Determine the [X, Y] coordinate at the center of the cell enclosing the given text.  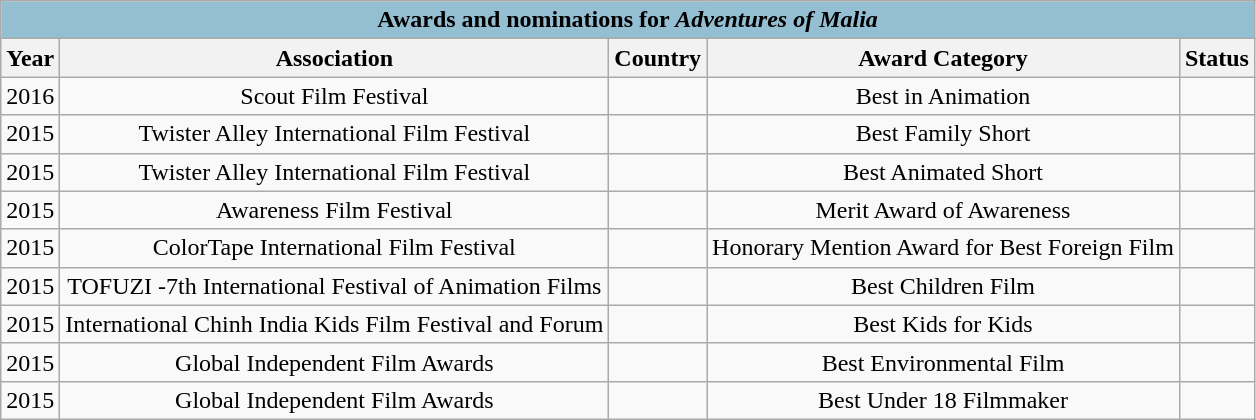
Year [30, 58]
Best Environmental Film [944, 362]
Best Animated Short [944, 172]
2016 [30, 96]
ColorTape International Film Festival [334, 248]
Best Under 18 Filmmaker [944, 400]
TOFUZI -7th International Festival of Animation Films [334, 286]
Best Family Short [944, 134]
Best Children Film [944, 286]
Best in Animation [944, 96]
Awareness Film Festival [334, 210]
Country [658, 58]
Merit Award of Awareness [944, 210]
Award Category [944, 58]
Honorary Mention Award for Best Foreign Film [944, 248]
Association [334, 58]
Scout Film Festival [334, 96]
International Chinh India Kids Film Festival and Forum [334, 324]
Status [1216, 58]
Awards and nominations for Adventures of Malia [628, 20]
Best Kids for Kids [944, 324]
